Identify which cell holds the provided text, then report its [x, y] central coordinate. 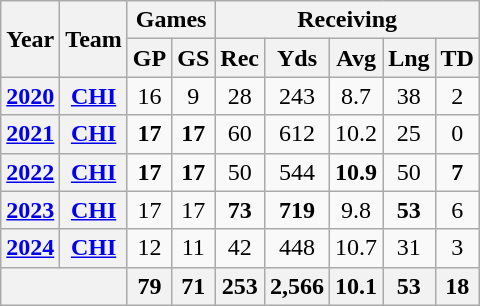
18 [457, 286]
42 [240, 248]
448 [298, 248]
10.2 [356, 134]
TD [457, 58]
Avg [356, 58]
GS [194, 58]
9 [194, 96]
25 [409, 134]
2 [457, 96]
Rec [240, 58]
2021 [30, 134]
Receiving [348, 20]
Games [170, 20]
10.9 [356, 172]
31 [409, 248]
612 [298, 134]
28 [240, 96]
3 [457, 248]
GP [149, 58]
16 [149, 96]
243 [298, 96]
253 [240, 286]
2022 [30, 172]
Lng [409, 58]
Team [94, 39]
0 [457, 134]
544 [298, 172]
10.7 [356, 248]
7 [457, 172]
8.7 [356, 96]
2020 [30, 96]
2,566 [298, 286]
Year [30, 39]
38 [409, 96]
2024 [30, 248]
12 [149, 248]
71 [194, 286]
79 [149, 286]
10.1 [356, 286]
Yds [298, 58]
73 [240, 210]
9.8 [356, 210]
2023 [30, 210]
11 [194, 248]
60 [240, 134]
6 [457, 210]
719 [298, 210]
